Extract the [X, Y] coordinate from the center of the cell holding the provided text.  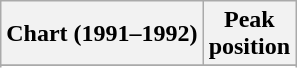
Chart (1991–1992) [102, 34]
Peak position [249, 34]
